Return (X, Y) of the center of cell containing provided text 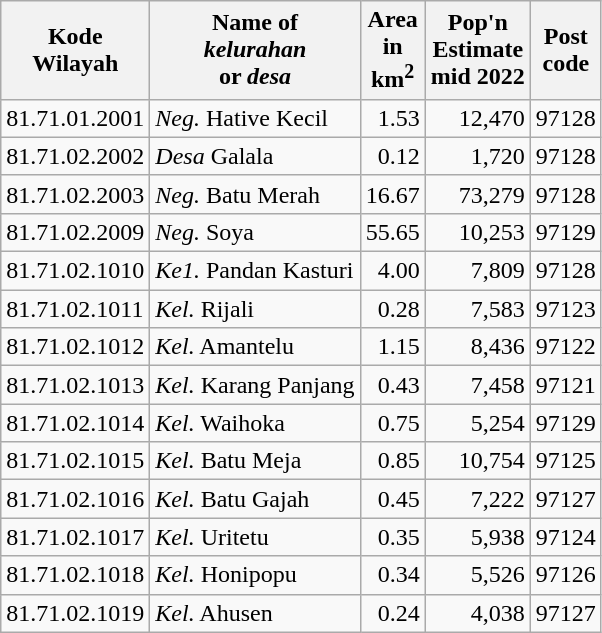
Kel. Amantelu (255, 347)
81.71.02.1016 (76, 499)
0.45 (392, 499)
81.71.02.2009 (76, 232)
Area inkm2 (392, 50)
Kel. Ahusen (255, 613)
8,436 (478, 347)
0.75 (392, 423)
5,254 (478, 423)
0.34 (392, 575)
12,470 (478, 118)
7,458 (478, 385)
97126 (566, 575)
1,720 (478, 156)
81.71.02.1015 (76, 461)
16.67 (392, 194)
Desa Galala (255, 156)
Name ofkelurahanor desa (255, 50)
Kel. Batu Gajah (255, 499)
4,038 (478, 613)
Neg. Batu Merah (255, 194)
81.71.02.1014 (76, 423)
10,754 (478, 461)
0.35 (392, 537)
0.12 (392, 156)
5,526 (478, 575)
97121 (566, 385)
81.71.02.1011 (76, 309)
81.71.02.1010 (76, 271)
81.71.02.1013 (76, 385)
1.15 (392, 347)
81.71.01.2001 (76, 118)
Postcode (566, 50)
Pop'nEstimatemid 2022 (478, 50)
Neg. Hative Kecil (255, 118)
7,809 (478, 271)
81.71.02.2002 (76, 156)
81.71.02.1019 (76, 613)
7,222 (478, 499)
81.71.02.1018 (76, 575)
Kel. Uritetu (255, 537)
10,253 (478, 232)
Kel. Rijali (255, 309)
4.00 (392, 271)
Kel. Karang Panjang (255, 385)
81.71.02.1017 (76, 537)
Neg. Soya (255, 232)
55.65 (392, 232)
97125 (566, 461)
1.53 (392, 118)
5,938 (478, 537)
0.43 (392, 385)
7,583 (478, 309)
97124 (566, 537)
81.71.02.2003 (76, 194)
73,279 (478, 194)
Kel. Honipopu (255, 575)
0.24 (392, 613)
97123 (566, 309)
0.28 (392, 309)
Kel. Waihoka (255, 423)
Kel. Batu Meja (255, 461)
Ke1. Pandan Kasturi (255, 271)
Kode Wilayah (76, 50)
97122 (566, 347)
81.71.02.1012 (76, 347)
0.85 (392, 461)
